Provide the [x, y] coordinate of the cell's center where the given text is located.  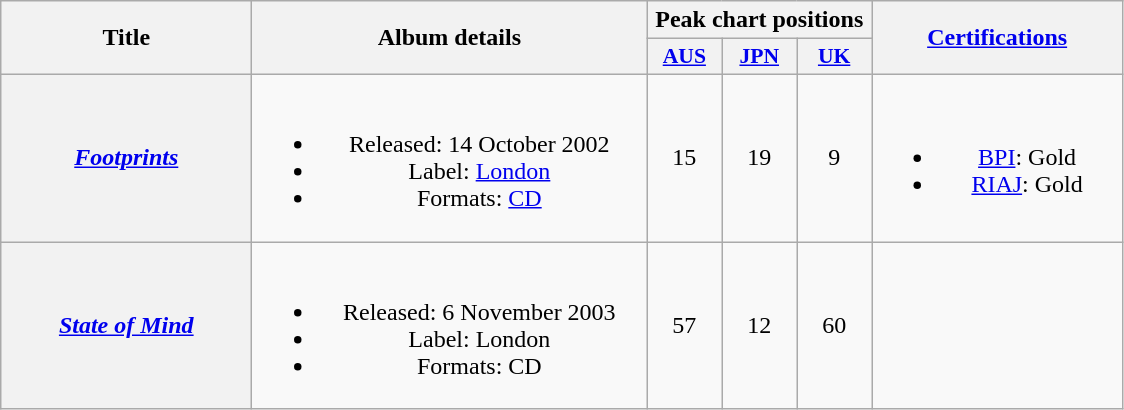
Peak chart positions [760, 20]
Footprints [126, 158]
BPI: GoldRIAJ: Gold [998, 158]
JPN [760, 57]
Title [126, 38]
UK [834, 57]
Certifications [998, 38]
Album details [450, 38]
15 [684, 158]
AUS [684, 57]
19 [760, 158]
Released: 14 October 2002Label: LondonFormats: CD [450, 158]
9 [834, 158]
State of Mind [126, 326]
Released: 6 November 2003Label: LondonFormats: CD [450, 326]
60 [834, 326]
57 [684, 326]
12 [760, 326]
